Capture the cell that displays the provided text and extract its (x, y) central coordinate. 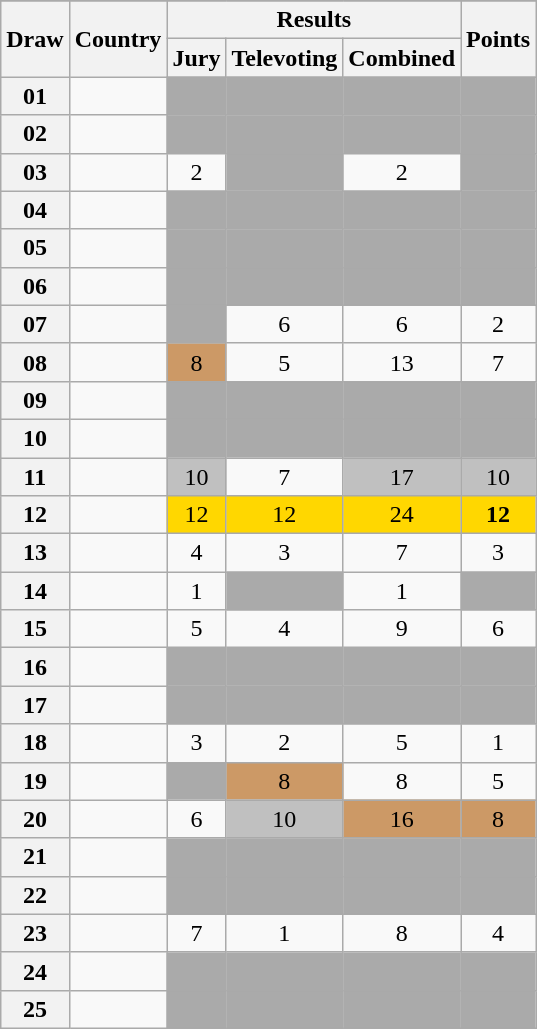
11 (35, 477)
14 (35, 591)
Combined (402, 58)
01 (35, 96)
Country (118, 39)
Jury (196, 58)
Televoting (284, 58)
05 (35, 248)
22 (35, 895)
25 (35, 1009)
02 (35, 134)
08 (35, 362)
23 (35, 933)
20 (35, 819)
04 (35, 210)
18 (35, 743)
09 (35, 400)
Draw (35, 39)
07 (35, 324)
Results (314, 20)
06 (35, 286)
Points (498, 39)
19 (35, 781)
9 (402, 629)
03 (35, 172)
15 (35, 629)
21 (35, 857)
